For the text-containing cell, return its midpoint in [x, y] coordinate format. 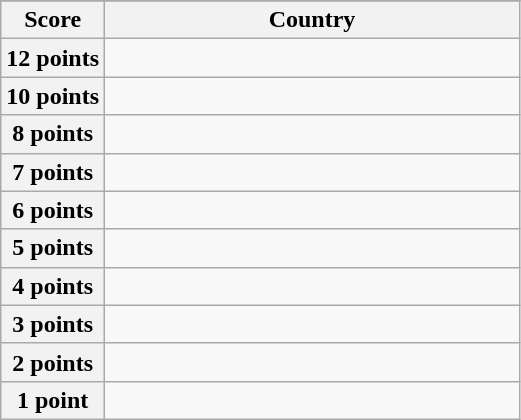
Country [312, 20]
5 points [53, 248]
3 points [53, 324]
7 points [53, 172]
1 point [53, 400]
4 points [53, 286]
8 points [53, 134]
Score [53, 20]
6 points [53, 210]
12 points [53, 58]
2 points [53, 362]
10 points [53, 96]
